Determine the [X, Y] coordinate at the center of the cell enclosing the given text.  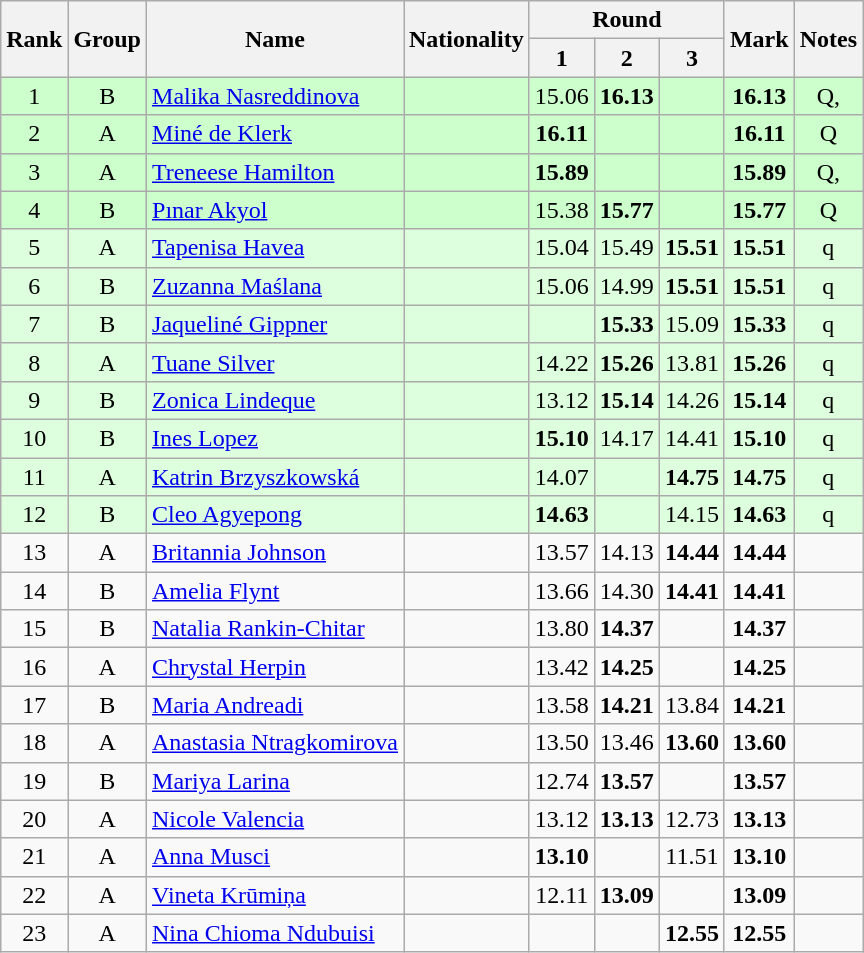
12 [34, 515]
14 [34, 591]
22 [34, 895]
15.38 [562, 210]
11.51 [692, 857]
14.07 [562, 477]
Treneese Hamilton [276, 172]
Name [276, 39]
6 [34, 286]
Mariya Larina [276, 781]
14.26 [692, 400]
4 [34, 210]
19 [34, 781]
12.73 [692, 819]
17 [34, 705]
Round [626, 20]
Katrin Brzyszkowská [276, 477]
13.42 [562, 667]
11 [34, 477]
Cleo Agyepong [276, 515]
Tapenisa Havea [276, 248]
Miné de Klerk [276, 134]
13.81 [692, 362]
Vineta Krūmiņa [276, 895]
Nicole Valencia [276, 819]
12.11 [562, 895]
Nationality [467, 39]
Anastasia Ntragkomirova [276, 743]
9 [34, 400]
Group [108, 39]
14.99 [626, 286]
20 [34, 819]
10 [34, 438]
Ines Lopez [276, 438]
Notes [828, 39]
Britannia Johnson [276, 553]
14.17 [626, 438]
Chrystal Herpin [276, 667]
14.15 [692, 515]
Rank [34, 39]
15 [34, 629]
14.22 [562, 362]
13 [34, 553]
Zuzanna Maślana [276, 286]
12.74 [562, 781]
5 [34, 248]
Anna Musci [276, 857]
7 [34, 324]
16 [34, 667]
Amelia Flynt [276, 591]
15.49 [626, 248]
15.09 [692, 324]
Malika Nasreddinova [276, 96]
Tuane Silver [276, 362]
Maria Andreadi [276, 705]
Jaqueliné Gippner [276, 324]
13.80 [562, 629]
23 [34, 933]
13.84 [692, 705]
13.66 [562, 591]
Mark [759, 39]
13.50 [562, 743]
13.46 [626, 743]
Zonica Lindeque [276, 400]
Natalia Rankin-Chitar [276, 629]
Pınar Akyol [276, 210]
Nina Chioma Ndubuisi [276, 933]
14.13 [626, 553]
15.04 [562, 248]
13.58 [562, 705]
8 [34, 362]
21 [34, 857]
18 [34, 743]
14.30 [626, 591]
